Locate the cell with the specified text and output its (X, Y) center coordinate. 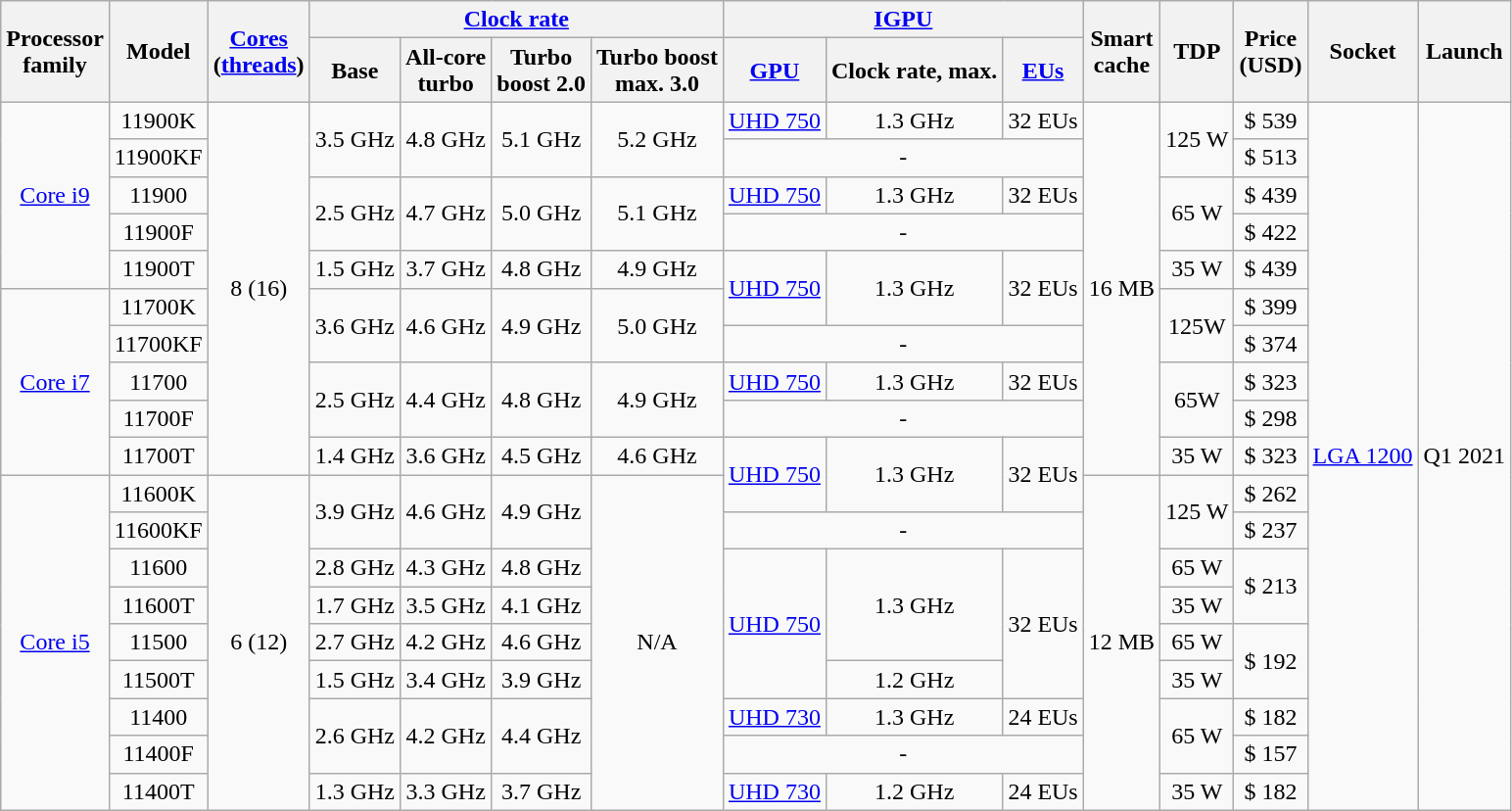
Turbo boost 2.0 (542, 71)
TDP (1197, 51)
11900T (159, 269)
Socket (1363, 51)
Clock rate, max. (914, 71)
Turbo boost max. 3.0 (658, 71)
11400T (159, 791)
2.6 GHz (354, 736)
N/A (658, 643)
11700F (159, 418)
Smart cache (1121, 51)
11700 (159, 381)
$ 262 (1271, 493)
11700K (159, 307)
11400F (159, 754)
4.7 GHz (447, 214)
3.3 GHz (447, 791)
11500 (159, 643)
EUs (1043, 71)
11700T (159, 455)
$ 399 (1271, 307)
1.4 GHz (354, 455)
125W (1197, 325)
11600KF (159, 531)
4.1 GHz (542, 605)
$ 539 (1271, 120)
Price (USD) (1271, 51)
$ 422 (1271, 232)
Q1 2021 (1464, 456)
Core i9 (55, 195)
Clock rate (516, 20)
GPU (774, 71)
Base (354, 71)
$ 213 (1271, 587)
1.7 GHz (354, 605)
Launch (1464, 51)
$ 298 (1271, 418)
$ 157 (1271, 754)
$ 237 (1271, 531)
Model (159, 51)
8 (16) (259, 288)
$ 374 (1271, 344)
11900KF (159, 158)
IGPU (903, 20)
16 MB (1121, 288)
65W (1197, 400)
4.5 GHz (542, 455)
Core i7 (55, 381)
11900K (159, 120)
12 MB (1121, 643)
11700KF (159, 344)
11900F (159, 232)
Processor family (55, 51)
2.8 GHz (354, 568)
11600K (159, 493)
11500T (159, 680)
3.4 GHz (447, 680)
LGA 1200 (1363, 456)
$ 513 (1271, 158)
11600 (159, 568)
11400 (159, 717)
5.2 GHz (658, 139)
Cores (threads) (259, 51)
11900 (159, 195)
6 (12) (259, 643)
$ 192 (1271, 661)
2.7 GHz (354, 643)
Core i5 (55, 643)
4.3 GHz (447, 568)
11600T (159, 605)
All-core turbo (447, 71)
